Determine the [X, Y] coordinate at the center of the cell enclosing the given text.  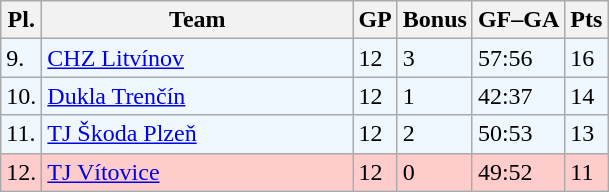
57:56 [518, 58]
Pl. [22, 20]
14 [586, 96]
2 [434, 134]
GF–GA [518, 20]
42:37 [518, 96]
16 [586, 58]
10. [22, 96]
Team [198, 20]
1 [434, 96]
GP [375, 20]
50:53 [518, 134]
Dukla Trenčín [198, 96]
Pts [586, 20]
11 [586, 172]
11. [22, 134]
CHZ Litvínov [198, 58]
TJ Vítovice [198, 172]
Bonus [434, 20]
49:52 [518, 172]
TJ Škoda Plzeň [198, 134]
3 [434, 58]
12. [22, 172]
0 [434, 172]
9. [22, 58]
13 [586, 134]
